Locate the cell with the specified text and output its [X, Y] center coordinate. 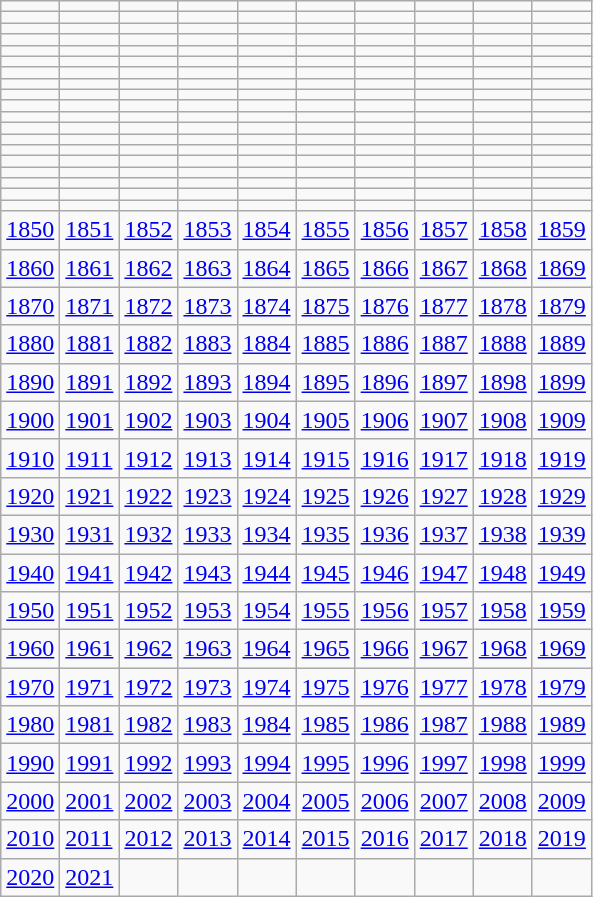
1906 [384, 420]
1863 [208, 268]
1950 [30, 611]
1982 [148, 725]
1885 [326, 344]
1850 [30, 230]
1965 [326, 649]
1968 [502, 649]
1963 [208, 649]
1915 [326, 458]
1867 [444, 268]
1999 [562, 763]
1886 [384, 344]
1909 [562, 420]
1990 [30, 763]
1974 [266, 687]
1862 [148, 268]
1896 [384, 382]
2013 [208, 839]
1895 [326, 382]
1989 [562, 725]
1962 [148, 649]
1905 [326, 420]
2002 [148, 801]
1861 [90, 268]
2004 [266, 801]
1893 [208, 382]
1917 [444, 458]
1936 [384, 534]
1920 [30, 496]
1868 [502, 268]
1857 [444, 230]
1993 [208, 763]
1907 [444, 420]
1938 [502, 534]
1903 [208, 420]
1879 [562, 306]
1891 [90, 382]
1908 [502, 420]
1869 [562, 268]
1902 [148, 420]
1972 [148, 687]
2009 [562, 801]
1956 [384, 611]
1892 [148, 382]
1958 [502, 611]
1872 [148, 306]
2016 [384, 839]
1898 [502, 382]
1976 [384, 687]
1910 [30, 458]
1942 [148, 573]
1871 [90, 306]
1866 [384, 268]
1899 [562, 382]
1986 [384, 725]
1935 [326, 534]
2007 [444, 801]
1877 [444, 306]
1929 [562, 496]
1890 [30, 382]
1969 [562, 649]
2005 [326, 801]
1994 [266, 763]
1914 [266, 458]
1983 [208, 725]
1851 [90, 230]
2001 [90, 801]
1881 [90, 344]
1970 [30, 687]
2020 [30, 877]
1959 [562, 611]
1875 [326, 306]
1864 [266, 268]
1927 [444, 496]
1998 [502, 763]
2011 [90, 839]
2003 [208, 801]
2010 [30, 839]
1949 [562, 573]
1887 [444, 344]
1852 [148, 230]
1873 [208, 306]
1961 [90, 649]
2018 [502, 839]
1922 [148, 496]
1858 [502, 230]
1939 [562, 534]
1960 [30, 649]
1855 [326, 230]
1992 [148, 763]
1859 [562, 230]
1912 [148, 458]
1952 [148, 611]
2014 [266, 839]
2008 [502, 801]
1897 [444, 382]
1934 [266, 534]
1880 [30, 344]
1913 [208, 458]
1874 [266, 306]
1888 [502, 344]
1947 [444, 573]
1971 [90, 687]
1996 [384, 763]
1997 [444, 763]
1985 [326, 725]
1940 [30, 573]
2015 [326, 839]
1884 [266, 344]
1987 [444, 725]
1921 [90, 496]
1977 [444, 687]
1991 [90, 763]
1966 [384, 649]
2021 [90, 877]
1894 [266, 382]
1926 [384, 496]
1948 [502, 573]
1931 [90, 534]
1883 [208, 344]
1860 [30, 268]
1878 [502, 306]
1853 [208, 230]
1933 [208, 534]
1995 [326, 763]
1854 [266, 230]
1937 [444, 534]
1981 [90, 725]
1911 [90, 458]
1865 [326, 268]
2006 [384, 801]
1951 [90, 611]
2019 [562, 839]
1945 [326, 573]
1988 [502, 725]
1953 [208, 611]
1943 [208, 573]
1930 [30, 534]
1924 [266, 496]
1957 [444, 611]
1980 [30, 725]
1882 [148, 344]
1964 [266, 649]
1870 [30, 306]
1932 [148, 534]
1918 [502, 458]
1876 [384, 306]
1923 [208, 496]
1967 [444, 649]
1856 [384, 230]
2000 [30, 801]
1941 [90, 573]
1979 [562, 687]
1954 [266, 611]
1901 [90, 420]
1955 [326, 611]
1984 [266, 725]
2012 [148, 839]
1975 [326, 687]
1946 [384, 573]
1889 [562, 344]
1978 [502, 687]
1919 [562, 458]
1928 [502, 496]
1916 [384, 458]
1925 [326, 496]
1904 [266, 420]
1973 [208, 687]
1944 [266, 573]
1900 [30, 420]
2017 [444, 839]
